Extract the [X, Y] coordinate from the center of the cell holding the provided text.  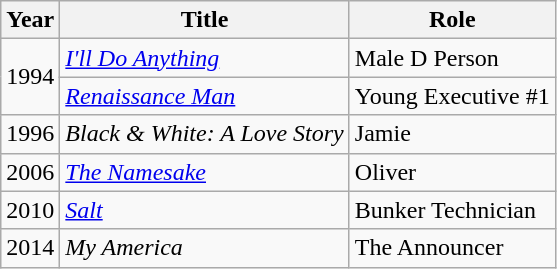
My America [204, 248]
Salt [204, 210]
1996 [30, 134]
Male D Person [452, 58]
Black & White: A Love Story [204, 134]
Year [30, 20]
Role [452, 20]
2006 [30, 172]
2014 [30, 248]
2010 [30, 210]
Jamie [452, 134]
The Namesake [204, 172]
The Announcer [452, 248]
Young Executive #1 [452, 96]
I'll Do Anything [204, 58]
Oliver [452, 172]
1994 [30, 77]
Renaissance Man [204, 96]
Title [204, 20]
Bunker Technician [452, 210]
